Output the [x, y] coordinate of the center of the cell containing the given text.  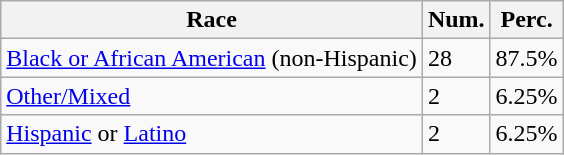
87.5% [526, 58]
Num. [456, 20]
Black or African American (non-Hispanic) [212, 58]
Other/Mixed [212, 96]
Perc. [526, 20]
Race [212, 20]
Hispanic or Latino [212, 134]
28 [456, 58]
